Detect which cell encompasses the target text, then output its (X, Y) center coordinate. 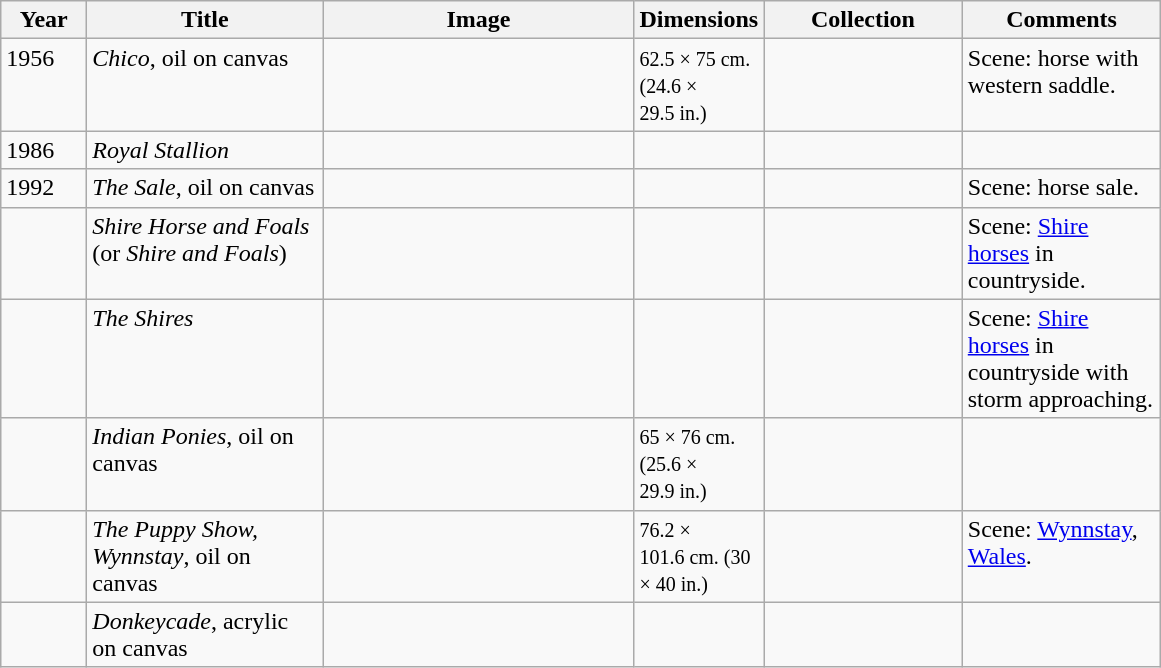
Year (44, 20)
Scene: Wynnstay, Wales. (1062, 556)
The Shires (205, 358)
The Sale, oil on canvas (205, 188)
Indian Ponies, oil on canvas (205, 464)
1986 (44, 150)
Scene: Shire horses in countryside with storm approaching. (1062, 358)
62.5 × 75 cm. (24.6 × 29.5 in.) (699, 85)
Scene: horse sale. (1062, 188)
Shire Horse and Foals (or Shire and Foals) (205, 253)
Donkeycade, acrylic on canvas (205, 634)
65 × 76 cm. (25.6 × 29.9 in.) (699, 464)
Image (478, 20)
Scene: horse with western saddle. (1062, 85)
Comments (1062, 20)
Chico, oil on canvas (205, 85)
1956 (44, 85)
Royal Stallion (205, 150)
Scene: Shire horses in countryside. (1062, 253)
1992 (44, 188)
76.2 × 101.6 cm. (30 × 40 in.) (699, 556)
Collection (864, 20)
The Puppy Show, Wynnstay, oil on canvas (205, 556)
Title (205, 20)
Dimensions (699, 20)
